Determine the (X, Y) coordinate at the center of the cell enclosing the given text.  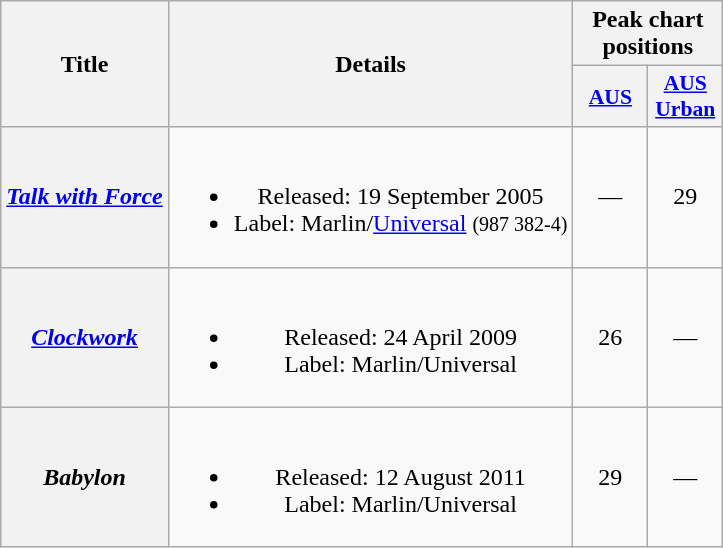
Released: 12 August 2011Label: Marlin/Universal (370, 477)
Details (370, 64)
Talk with Force (85, 197)
AUSUrban (686, 96)
Released: 19 September 2005Label: Marlin/Universal (987 382-4) (370, 197)
Babylon (85, 477)
Released: 24 April 2009Label: Marlin/Universal (370, 337)
Title (85, 64)
Clockwork (85, 337)
Peak chart positions (648, 34)
AUS (610, 96)
26 (610, 337)
